Capture the cell that displays the provided text and extract its [x, y] central coordinate. 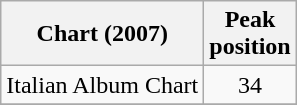
34 [250, 85]
Chart (2007) [102, 34]
Italian Album Chart [102, 85]
Peakposition [250, 34]
